Output the (x, y) coordinate of the center of the cell containing the given text.  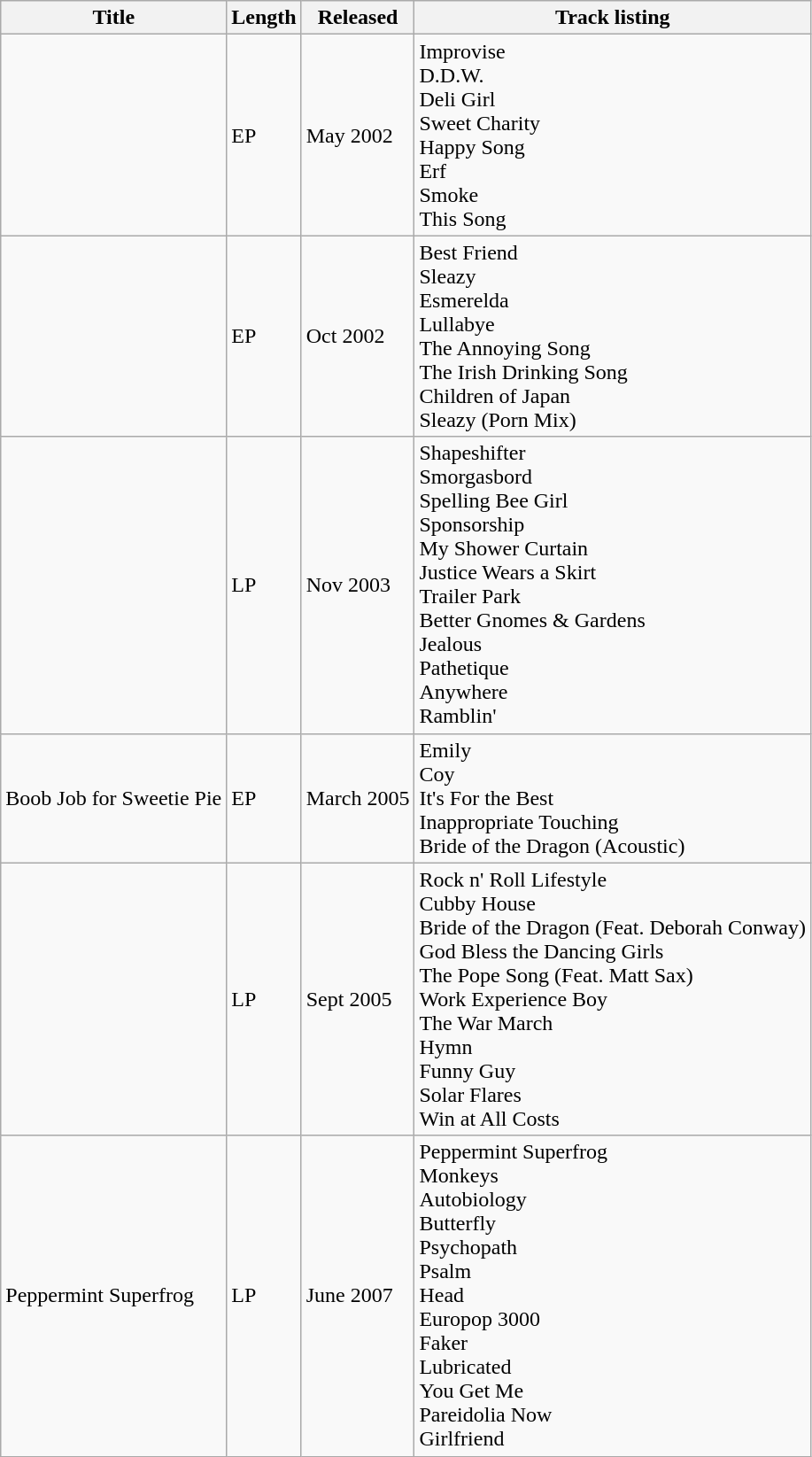
Peppermint Superfrog (113, 1296)
Title (113, 18)
EmilyCoyIt's For the BestInappropriate TouchingBride of the Dragon (Acoustic) (613, 798)
Oct 2002 (358, 337)
Length (264, 18)
Boob Job for Sweetie Pie (113, 798)
Track listing (613, 18)
June 2007 (358, 1296)
Peppermint SuperfrogMonkeysAutobiologyButterflyPsychopathPsalmHeadEuropop 3000FakerLubricatedYou Get MePareidolia NowGirlfriend (613, 1296)
Nov 2003 (358, 585)
Sept 2005 (358, 999)
Best FriendSleazyEsmereldaLullabyeThe Annoying SongThe Irish Drinking SongChildren of JapanSleazy (Porn Mix) (613, 337)
May 2002 (358, 135)
March 2005 (358, 798)
Released (358, 18)
ImproviseD.D.W.Deli GirlSweet CharityHappy SongErfSmokeThis Song (613, 135)
